Return [X, Y] of the center of cell containing provided text 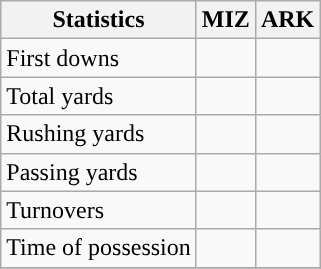
Time of possession [99, 248]
Statistics [99, 20]
MIZ [226, 20]
Rushing yards [99, 134]
Total yards [99, 96]
First downs [99, 58]
Passing yards [99, 172]
Turnovers [99, 210]
ARK [287, 20]
